Identify which cell holds the provided text, then report its (X, Y) central coordinate. 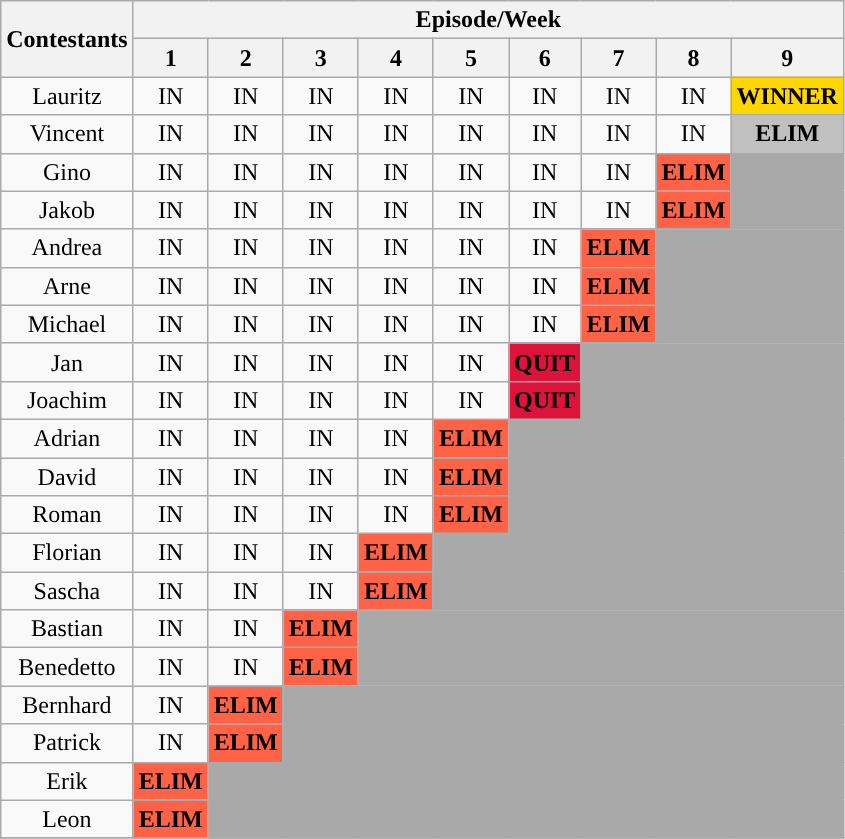
Vincent (67, 134)
Andrea (67, 248)
2 (246, 58)
Bernhard (67, 705)
Contestants (67, 39)
Michael (67, 324)
Jan (67, 362)
9 (787, 58)
Arne (67, 286)
David (67, 477)
3 (320, 58)
Sascha (67, 591)
Patrick (67, 743)
Episode/Week (488, 20)
5 (470, 58)
1 (170, 58)
8 (694, 58)
Adrian (67, 438)
7 (618, 58)
Jakob (67, 210)
Leon (67, 819)
Erik (67, 781)
Gino (67, 172)
4 (396, 58)
6 (544, 58)
Joachim (67, 400)
Bastian (67, 629)
Florian (67, 553)
Roman (67, 515)
WINNER (787, 96)
Lauritz (67, 96)
Benedetto (67, 667)
